Return [x, y] of the center of cell containing provided text 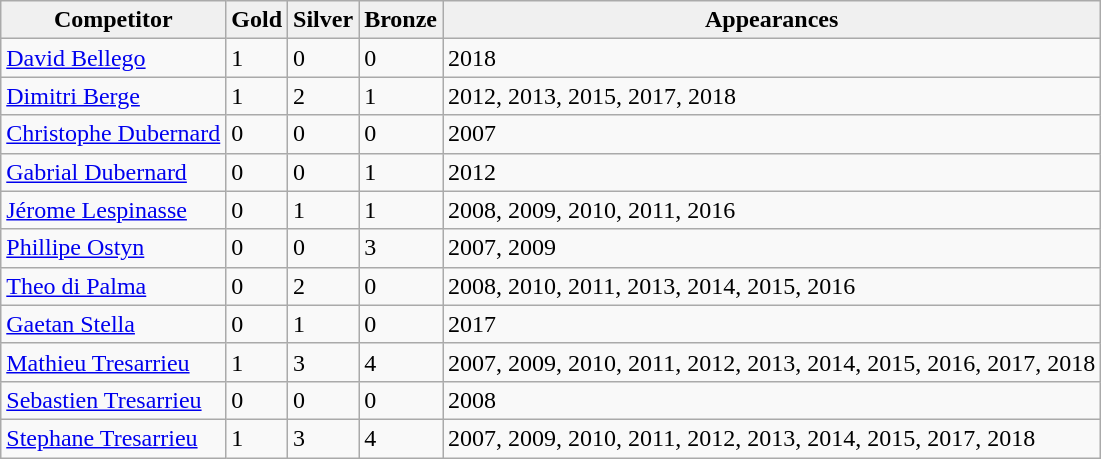
Gold [257, 20]
Phillipe Ostyn [114, 248]
Bronze [401, 20]
2008 [772, 400]
Christophe Dubernard [114, 134]
2008, 2010, 2011, 2013, 2014, 2015, 2016 [772, 286]
2012, 2013, 2015, 2017, 2018 [772, 96]
Sebastien Tresarrieu [114, 400]
Appearances [772, 20]
Dimitri Berge [114, 96]
2017 [772, 324]
Theo di Palma [114, 286]
Silver [324, 20]
2018 [772, 58]
2012 [772, 172]
Mathieu Tresarrieu [114, 362]
2007, 2009, 2010, 2011, 2012, 2013, 2014, 2015, 2016, 2017, 2018 [772, 362]
Jérome Lespinasse [114, 210]
2007, 2009, 2010, 2011, 2012, 2013, 2014, 2015, 2017, 2018 [772, 438]
Stephane Tresarrieu [114, 438]
2007 [772, 134]
2008, 2009, 2010, 2011, 2016 [772, 210]
2007, 2009 [772, 248]
Competitor [114, 20]
Gaetan Stella [114, 324]
David Bellego [114, 58]
Gabrial Dubernard [114, 172]
